Locate the cell with the specified text and output its [x, y] center coordinate. 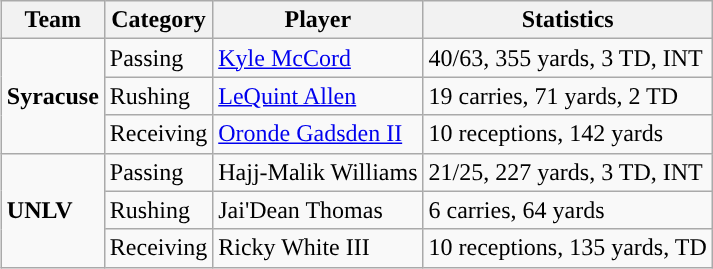
Oronde Gadsden II [318, 134]
UNLV [52, 210]
10 receptions, 142 yards [568, 134]
21/25, 227 yards, 3 TD, INT [568, 172]
Syracuse [52, 96]
Kyle McCord [318, 58]
Hajj-Malik Williams [318, 172]
LeQuint Allen [318, 96]
10 receptions, 135 yards, TD [568, 248]
Jai'Dean Thomas [318, 210]
Player [318, 20]
Team [52, 20]
Statistics [568, 20]
Ricky White III [318, 248]
6 carries, 64 yards [568, 210]
40/63, 355 yards, 3 TD, INT [568, 58]
Category [158, 20]
19 carries, 71 yards, 2 TD [568, 96]
